For the text-containing cell, return its midpoint in [x, y] coordinate format. 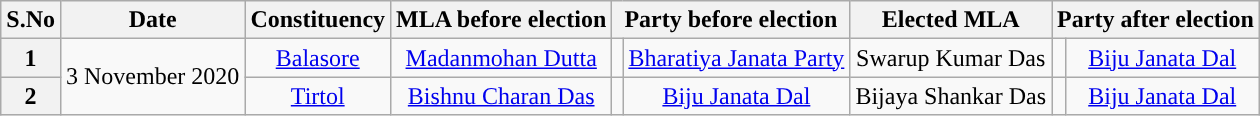
Party before election [731, 20]
Elected MLA [951, 20]
Swarup Kumar Das [951, 58]
Madanmohan Dutta [502, 58]
Bharatiya Janata Party [736, 58]
3 November 2020 [152, 77]
Constituency [318, 20]
Bishnu Charan Das [502, 96]
2 [31, 96]
MLA before election [502, 20]
S.No [31, 20]
Date [152, 20]
1 [31, 58]
Balasore [318, 58]
Tirtol [318, 96]
Bijaya Shankar Das [951, 96]
Party after election [1156, 20]
